Identify which cell holds the provided text, then report its [X, Y] central coordinate. 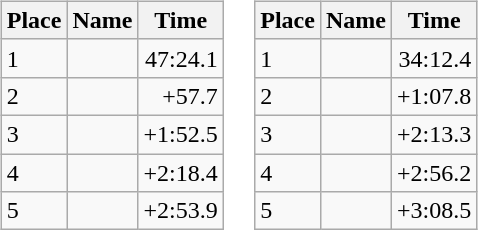
+2:53.9 [180, 211]
+57.7 [180, 96]
34:12.4 [434, 58]
+2:18.4 [180, 173]
+2:56.2 [434, 173]
+1:52.5 [180, 134]
+2:13.3 [434, 134]
47:24.1 [180, 58]
+1:07.8 [434, 96]
+3:08.5 [434, 211]
